Scan for the cell matching the given text and deliver its (x, y) coordinate at center. 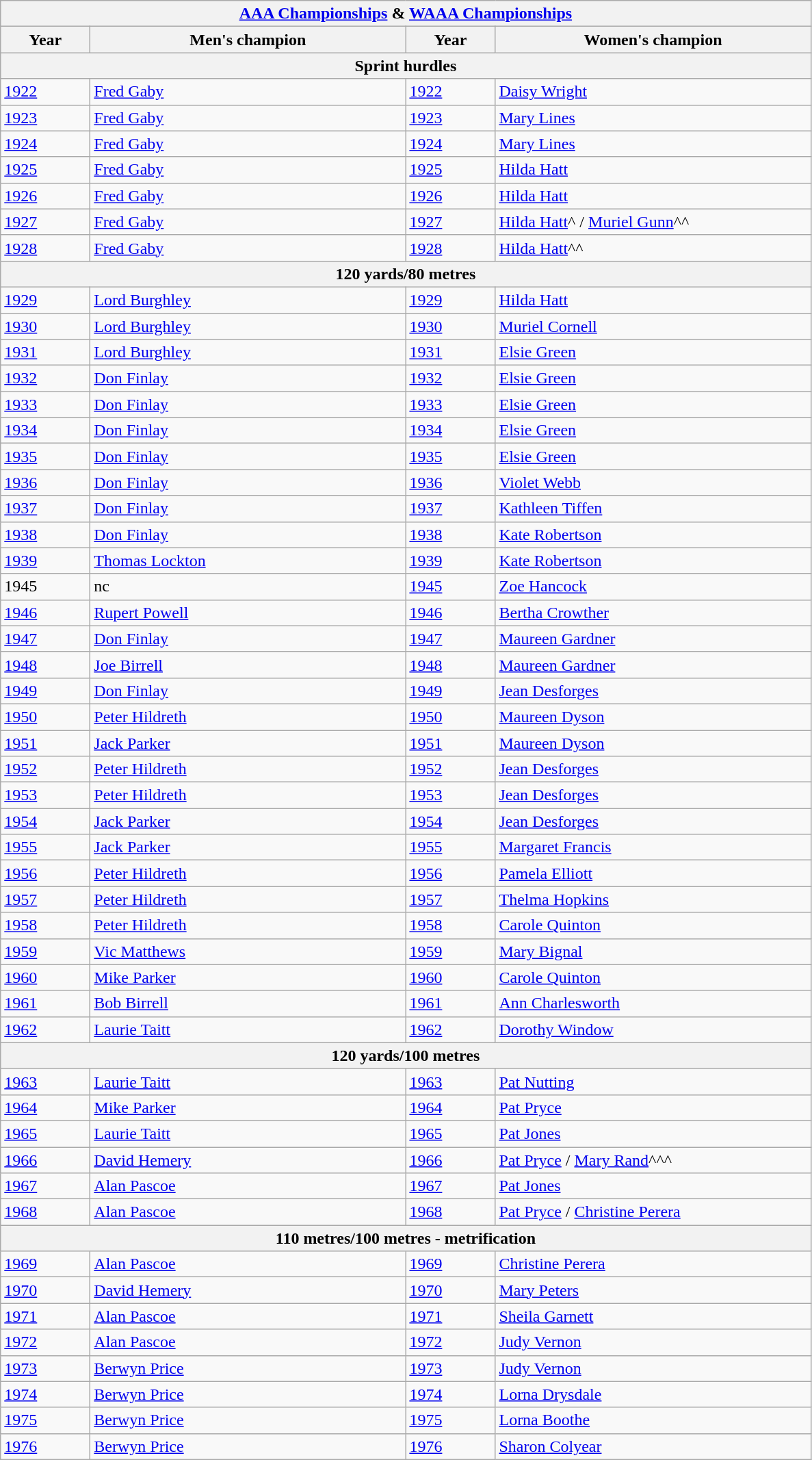
Sprint hurdles (406, 66)
Pat Nutting (653, 1081)
120 yards/100 metres (406, 1055)
120 yards/80 metres (406, 274)
Thelma Hopkins (653, 899)
Zoe Hancock (653, 587)
Lorna Boothe (653, 1420)
Rupert Powell (248, 613)
Women's champion (653, 40)
Men's champion (248, 40)
Sharon Colyear (653, 1446)
nc (248, 587)
Daisy Wright (653, 92)
Muriel Cornell (653, 326)
Pat Pryce / Mary Rand^^^ (653, 1160)
Mary Bignal (653, 951)
Pat Pryce / Christine Perera (653, 1212)
Bertha Crowther (653, 613)
Violet Webb (653, 483)
Vic Matthews (248, 951)
Margaret Francis (653, 847)
Pamela Elliott (653, 873)
Hilda Hatt^ / Muriel Gunn^^ (653, 222)
Pat Pryce (653, 1107)
Sheila Garnett (653, 1316)
Mary Peters (653, 1290)
Bob Birrell (248, 1003)
Christine Perera (653, 1264)
AAA Championships & WAAA Championships (406, 14)
Thomas Lockton (248, 561)
110 metres/100 metres - metrification (406, 1238)
Joe Birrell (248, 665)
Lorna Drysdale (653, 1394)
Hilda Hatt^^ (653, 248)
Dorothy Window (653, 1029)
Kathleen Tiffen (653, 509)
Ann Charlesworth (653, 1003)
